Output the [X, Y] coordinate of the center of the cell containing the given text.  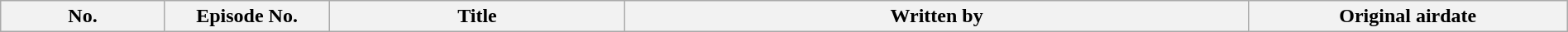
Episode No. [246, 16]
Written by [936, 16]
No. [83, 16]
Original airdate [1408, 16]
Title [477, 16]
